Determine the [x, y] coordinate at the center of the cell enclosing the given text.  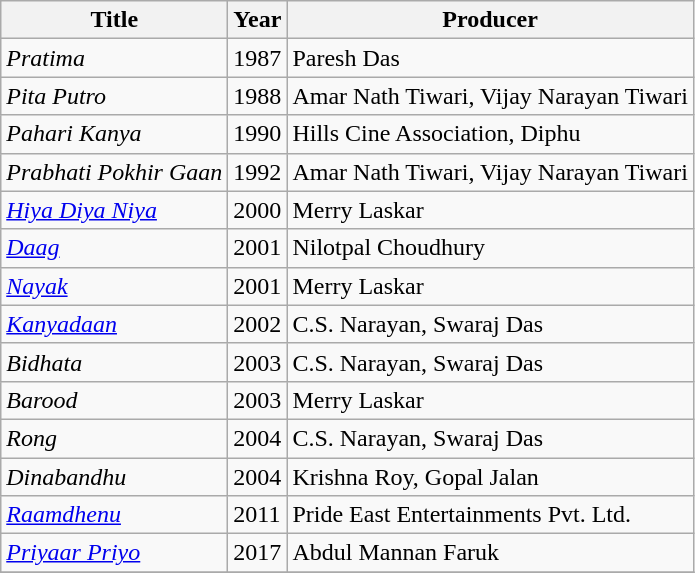
Raamdhenu [114, 515]
Hiya Diya Niya [114, 210]
Abdul Mannan Faruk [490, 553]
Title [114, 20]
Pahari Kanya [114, 134]
Priyaar Priyo [114, 553]
Nilotpal Choudhury [490, 248]
Producer [490, 20]
Nayak [114, 286]
Barood [114, 400]
Rong [114, 438]
1988 [258, 96]
Year [258, 20]
Daag [114, 248]
Kanyadaan [114, 324]
Krishna Roy, Gopal Jalan [490, 477]
Pride East Entertainments Pvt. Ltd. [490, 515]
2002 [258, 324]
Bidhata [114, 362]
Hills Cine Association, Diphu [490, 134]
1990 [258, 134]
2011 [258, 515]
2017 [258, 553]
Paresh Das [490, 58]
2000 [258, 210]
1987 [258, 58]
Dinabandhu [114, 477]
Prabhati Pokhir Gaan [114, 172]
1992 [258, 172]
Pratima [114, 58]
Pita Putro [114, 96]
